Locate the cell with the specified text and output its (X, Y) center coordinate. 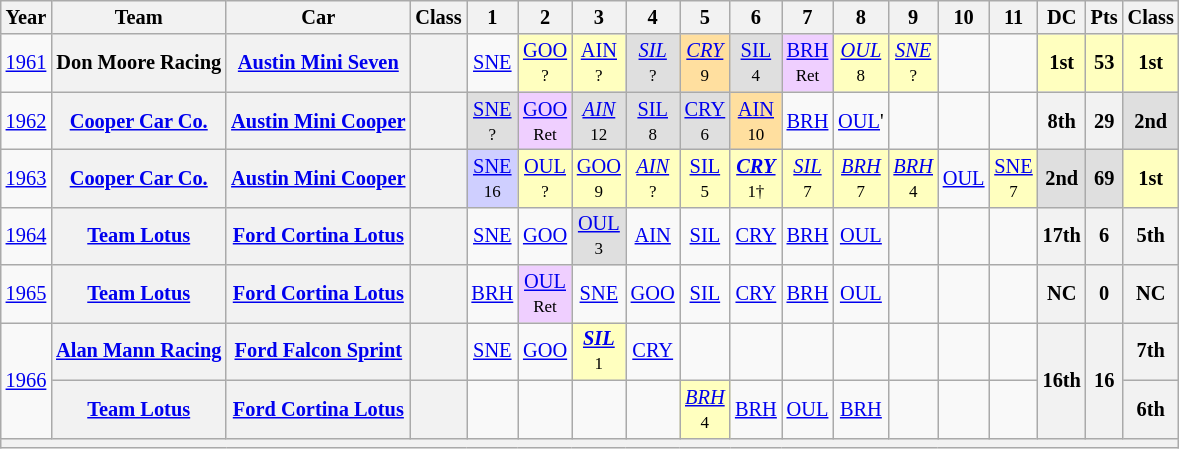
CRY9 (705, 63)
Pts (1104, 17)
1965 (26, 294)
5 (705, 17)
OUL8 (860, 63)
DC (1062, 17)
29 (1104, 121)
GOORet (545, 121)
GOO? (545, 63)
OUL3 (599, 236)
11 (1013, 17)
8 (860, 17)
SIL? (653, 63)
0 (1104, 294)
BRHRet (808, 63)
8th (1062, 121)
16 (1104, 380)
BRH7 (860, 178)
CRY6 (705, 121)
Car (318, 17)
AIN12 (599, 121)
OUL? (545, 178)
AIN (653, 236)
Don Moore Racing (138, 63)
GOO9 (599, 178)
1962 (26, 121)
10 (964, 17)
SIL8 (653, 121)
1961 (26, 63)
AIN10 (756, 121)
OULRet (545, 294)
1963 (26, 178)
6th (1151, 409)
SIL1 (599, 351)
4 (653, 17)
SNE16 (493, 178)
SIL4 (756, 63)
1964 (26, 236)
53 (1104, 63)
SIL5 (705, 178)
5th (1151, 236)
SIL7 (808, 178)
Austin Mini Seven (318, 63)
3 (599, 17)
1966 (26, 380)
CRY1† (756, 178)
7th (1151, 351)
SNE7 (1013, 178)
2 (545, 17)
Year (26, 17)
OUL' (860, 121)
Ford Falcon Sprint (318, 351)
9 (914, 17)
Team (138, 17)
1 (493, 17)
Alan Mann Racing (138, 351)
17th (1062, 236)
16th (1062, 380)
7 (808, 17)
69 (1104, 178)
